Identify which cell holds the provided text, then report its [x, y] central coordinate. 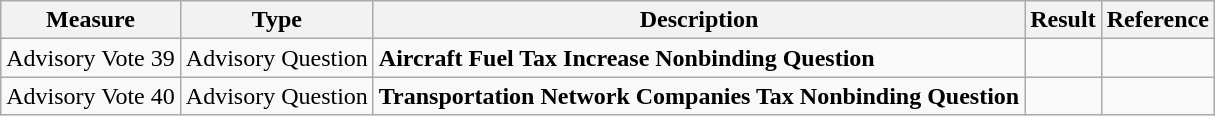
Result [1063, 20]
Advisory Vote 40 [91, 96]
Aircraft Fuel Tax Increase Nonbinding Question [698, 58]
Measure [91, 20]
Advisory Vote 39 [91, 58]
Type [276, 20]
Transportation Network Companies Tax Nonbinding Question [698, 96]
Description [698, 20]
Reference [1158, 20]
